Identify which cell holds the provided text, then report its (x, y) central coordinate. 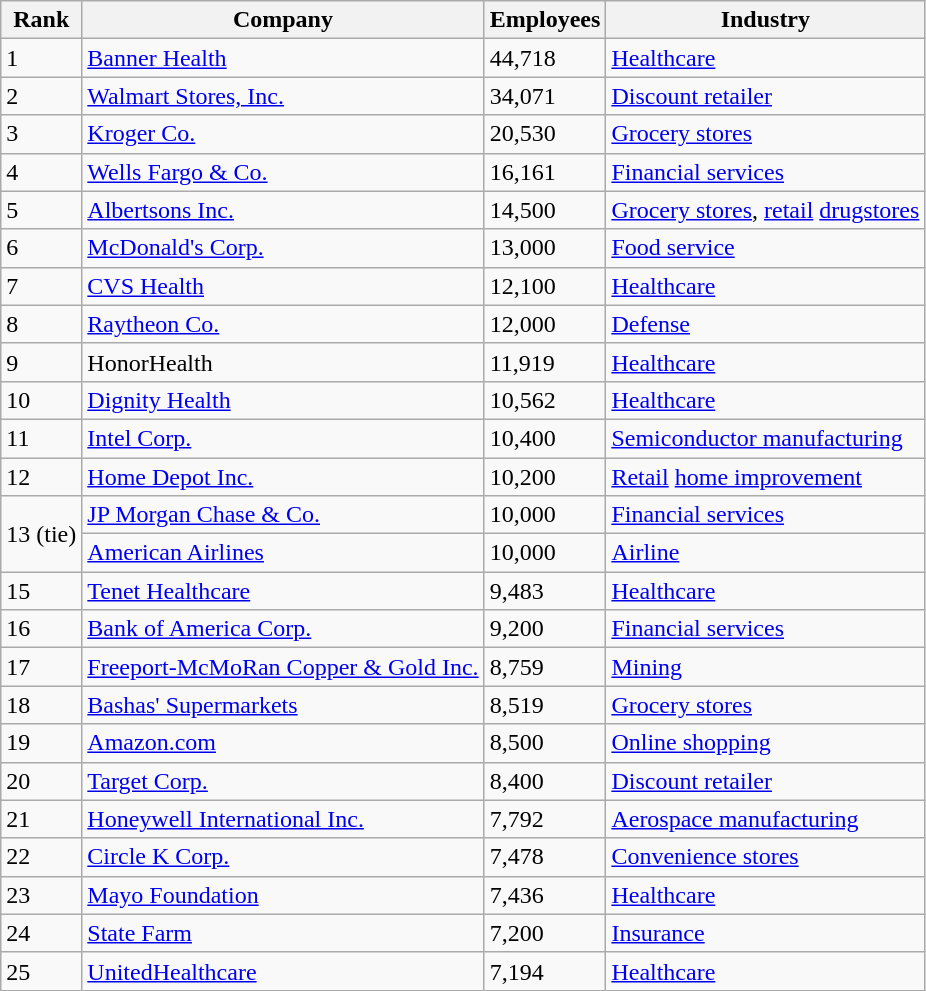
18 (42, 705)
Intel Corp. (283, 438)
Airline (766, 553)
Wells Fargo & Co. (283, 172)
20 (42, 781)
McDonald's Corp. (283, 248)
Semiconductor manufacturing (766, 438)
34,071 (545, 96)
10,400 (545, 438)
44,718 (545, 58)
10,200 (545, 477)
Amazon.com (283, 743)
Raytheon Co. (283, 324)
American Airlines (283, 553)
9 (42, 362)
8,500 (545, 743)
Company (283, 20)
Mayo Foundation (283, 895)
1 (42, 58)
HonorHealth (283, 362)
16 (42, 629)
6 (42, 248)
Aerospace manufacturing (766, 819)
23 (42, 895)
Rank (42, 20)
3 (42, 134)
20,530 (545, 134)
14,500 (545, 210)
Employees (545, 20)
17 (42, 667)
9,200 (545, 629)
Target Corp. (283, 781)
15 (42, 591)
2 (42, 96)
10 (42, 400)
4 (42, 172)
10,562 (545, 400)
16,161 (545, 172)
Convenience stores (766, 857)
Honeywell International Inc. (283, 819)
8,400 (545, 781)
11 (42, 438)
11,919 (545, 362)
Walmart Stores, Inc. (283, 96)
12 (42, 477)
Tenet Healthcare (283, 591)
25 (42, 971)
8,759 (545, 667)
UnitedHealthcare (283, 971)
7,436 (545, 895)
9,483 (545, 591)
7,792 (545, 819)
Dignity Health (283, 400)
19 (42, 743)
12,100 (545, 286)
7 (42, 286)
7,194 (545, 971)
13,000 (545, 248)
Grocery stores, retail drugstores (766, 210)
Bank of America Corp. (283, 629)
21 (42, 819)
22 (42, 857)
Mining (766, 667)
Online shopping (766, 743)
Albertsons Inc. (283, 210)
13 (tie) (42, 534)
7,478 (545, 857)
CVS Health (283, 286)
Home Depot Inc. (283, 477)
7,200 (545, 933)
Kroger Co. (283, 134)
5 (42, 210)
Food service (766, 248)
Industry (766, 20)
Retail home improvement (766, 477)
Bashas' Supermarkets (283, 705)
8,519 (545, 705)
Insurance (766, 933)
12,000 (545, 324)
Banner Health (283, 58)
JP Morgan Chase & Co. (283, 515)
Circle K Corp. (283, 857)
State Farm (283, 933)
8 (42, 324)
Defense (766, 324)
Freeport-McMoRan Copper & Gold Inc. (283, 667)
24 (42, 933)
